Return (x, y) of the center of cell containing provided text 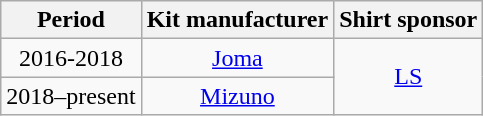
2018–present (71, 96)
Period (71, 20)
Kit manufacturer (238, 20)
2016-2018 (71, 58)
LS (408, 77)
Mizuno (238, 96)
Joma (238, 58)
Shirt sponsor (408, 20)
